Return the (x, y) coordinate for the center point of the cell that contains the specified text.  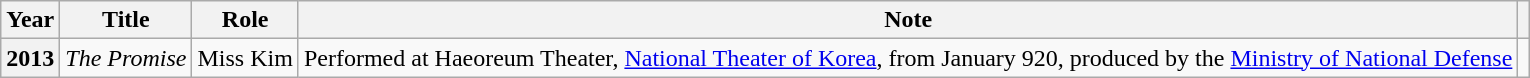
Note (908, 20)
2013 (30, 58)
Title (126, 20)
Miss Kim (245, 58)
Performed at Haeoreum Theater, National Theater of Korea, from January 920, produced by the Ministry of National Defense (908, 58)
Role (245, 20)
The Promise (126, 58)
Year (30, 20)
